Locate the cell with the specified text and output its [x, y] center coordinate. 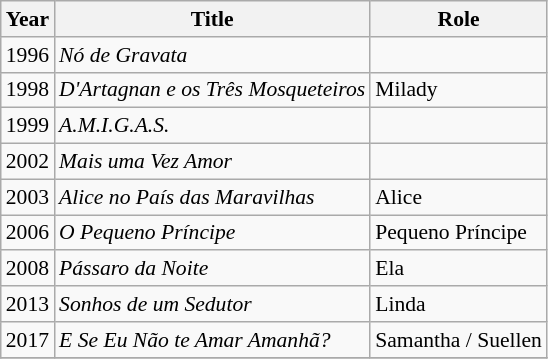
A.M.I.G.A.S. [212, 126]
1998 [28, 90]
2008 [28, 269]
Samantha / Suellen [458, 340]
1996 [28, 55]
Alice [458, 197]
Title [212, 19]
Sonhos de um Sedutor [212, 304]
Milady [458, 90]
Nó de Gravata [212, 55]
Ela [458, 269]
O Pequeno Príncipe [212, 233]
2002 [28, 162]
2013 [28, 304]
1999 [28, 126]
Mais uma Vez Amor [212, 162]
2003 [28, 197]
2017 [28, 340]
Alice no País das Maravilhas [212, 197]
D'Artagnan e os Três Mosqueteiros [212, 90]
Pequeno Príncipe [458, 233]
2006 [28, 233]
Pássaro da Noite [212, 269]
Year [28, 19]
Role [458, 19]
Linda [458, 304]
E Se Eu Não te Amar Amanhã? [212, 340]
